For the text-containing cell, return its midpoint in (X, Y) coordinate format. 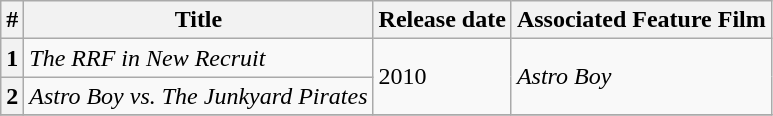
2010 (442, 77)
Astro Boy (641, 77)
The RRF in New Recruit (198, 58)
2 (12, 96)
# (12, 20)
1 (12, 58)
Title (198, 20)
Astro Boy vs. The Junkyard Pirates (198, 96)
Release date (442, 20)
Associated Feature Film (641, 20)
